Locate the cell with the specified text and output its [X, Y] center coordinate. 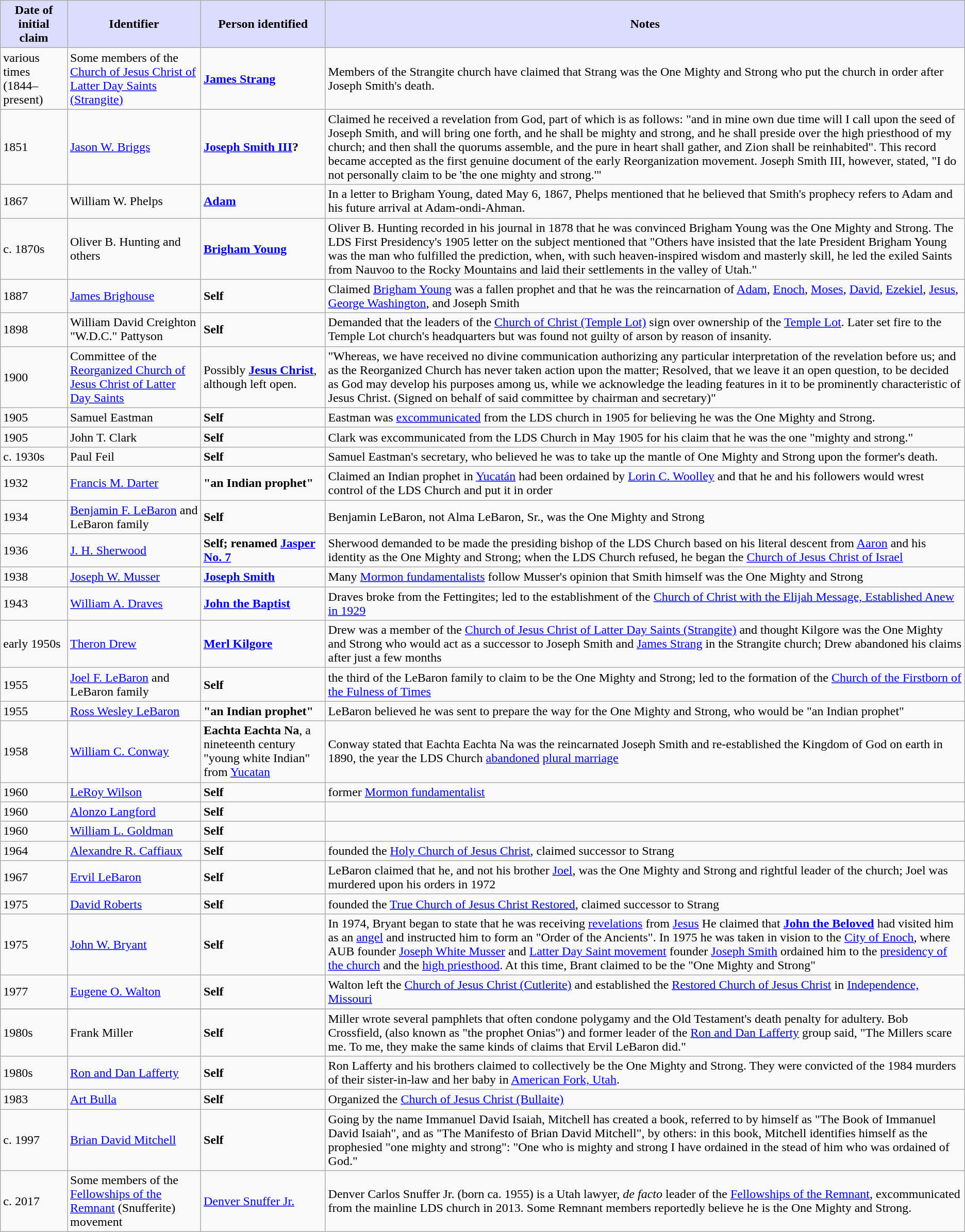
Merl Kilgore [263, 644]
John the Baptist [263, 604]
LeRoy Wilson [134, 792]
1958 [34, 751]
Ross Wesley LeBaron [134, 711]
founded the True Church of Jesus Christ Restored, claimed successor to Strang [645, 904]
c. 1997 [34, 1140]
1936 [34, 550]
1898 [34, 330]
Some members of the Fellowships of the Remnant (Snufferite) movement [134, 1202]
Joel F. LeBaron and LeBaron family [134, 684]
Joseph Smith [263, 577]
Draves broke from the Fettingites; led to the establishment of the Church of Christ with the Elijah Message, Established Anew in 1929 [645, 604]
c. 1930s [34, 457]
Some members of the Church of Jesus Christ of Latter Day Saints (Strangite) [134, 78]
Eastman was excommunicated from the LDS church in 1905 for believing he was the One Mighty and Strong. [645, 417]
1932 [34, 483]
Joseph Smith III? [263, 147]
1983 [34, 1100]
Frank Miller [134, 1033]
Eugene O. Walton [134, 991]
Brian David Mitchell [134, 1140]
1977 [34, 991]
Eachta Eachta Na, a nineteenth century "young white Indian" from Yucatan [263, 751]
Clark was excommunicated from the LDS Church in May 1905 for his claim that he was the one "mighty and strong." [645, 437]
Person identified [263, 24]
Ron and Dan Lafferty [134, 1073]
Brigham Young [263, 248]
Jason W. Briggs [134, 147]
Theron Drew [134, 644]
Samuel Eastman [134, 417]
Alonzo Langford [134, 812]
Art Bulla [134, 1100]
c. 1870s [34, 248]
William L. Goldman [134, 831]
Benjamin F. LeBaron and LeBaron family [134, 516]
Committee of the Reorganized Church of Jesus Christ of Latter Day Saints [134, 377]
1943 [34, 604]
Date of initial claim [34, 24]
J. H. Sherwood [134, 550]
Notes [645, 24]
David Roberts [134, 904]
1867 [34, 201]
James Strang [263, 78]
William W. Phelps [134, 201]
Joseph W. Musser [134, 577]
1851 [34, 147]
1938 [34, 577]
1887 [34, 296]
Oliver B. Hunting and others [134, 248]
Denver Snuffer Jr. [263, 1202]
William A. Draves [134, 604]
1900 [34, 377]
Members of the Strangite church have claimed that Strang was the One Mighty and Strong who put the church in order after Joseph Smith's death. [645, 78]
Adam [263, 201]
James Brighouse [134, 296]
John T. Clark [134, 437]
the third of the LeBaron family to claim to be the One Mighty and Strong; led to the formation of the Church of the Firstborn of the Fulness of Times [645, 684]
1967 [34, 877]
Francis M. Darter [134, 483]
Benjamin LeBaron, not Alma LeBaron, Sr., was the One Mighty and Strong [645, 516]
former Mormon fundamentalist [645, 792]
Samuel Eastman's secretary, who believed he was to take up the mantle of One Mighty and Strong upon the former's death. [645, 457]
LeBaron believed he was sent to prepare the way for the One Mighty and Strong, who would be "an Indian prophet" [645, 711]
Organized the Church of Jesus Christ (Bullaite) [645, 1100]
1964 [34, 851]
Self; renamed Jasper No. 7 [263, 550]
Paul Feil [134, 457]
1934 [34, 516]
Many Mormon fundamentalists follow Musser's opinion that Smith himself was the One Mighty and Strong [645, 577]
various times (1844–present) [34, 78]
early 1950s [34, 644]
William C. Conway [134, 751]
Possibly Jesus Christ, although left open. [263, 377]
c. 2017 [34, 1202]
Identifier [134, 24]
John W. Bryant [134, 944]
Ervil LeBaron [134, 877]
founded the Holy Church of Jesus Christ, claimed successor to Strang [645, 851]
Alexandre R. Caffiaux [134, 851]
William David Creighton "W.D.C." Pattyson [134, 330]
Walton left the Church of Jesus Christ (Cutlerite) and established the Restored Church of Jesus Christ in Independence, Missouri [645, 991]
